Locate the cell with the specified text and output its (X, Y) center coordinate. 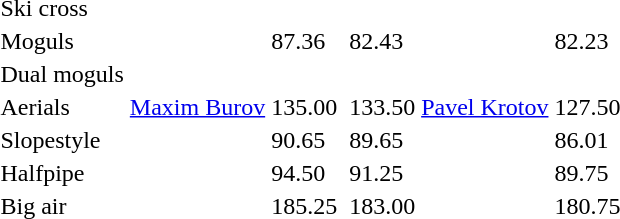
90.65 (304, 140)
89.65 (382, 140)
Pavel Krotov (485, 107)
Maxim Burov (197, 107)
133.50 (382, 107)
87.36 (304, 41)
135.00 (304, 107)
82.43 (382, 41)
94.50 (304, 173)
91.25 (382, 173)
